Return (X, Y) of the center of cell containing provided text 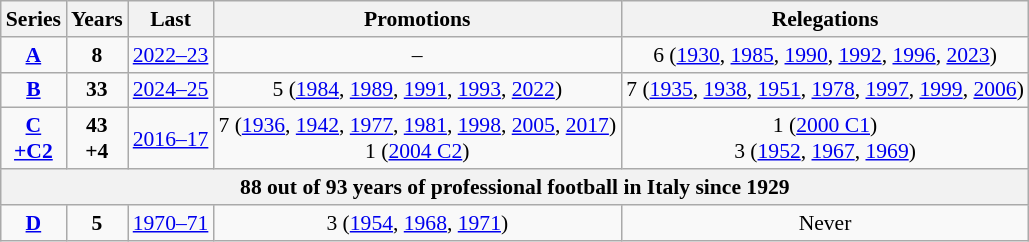
Series (34, 19)
2022–23 (171, 55)
7 (1936, 1942, 1977, 1981, 1998, 2005, 2017) 1 (2004 C2) (417, 138)
7 (1935, 1938, 1951, 1978, 1997, 1999, 2006) (825, 90)
43+4 (97, 138)
Years (97, 19)
Relegations (825, 19)
2024–25 (171, 90)
5 (1984, 1989, 1991, 1993, 2022) (417, 90)
3 (1954, 1968, 1971) (417, 223)
C+C2 (34, 138)
Last (171, 19)
6 (1930, 1985, 1990, 1992, 1996, 2023) (825, 55)
Never (825, 223)
5 (97, 223)
B (34, 90)
2016–17 (171, 138)
1 (2000 C1) 3 (1952, 1967, 1969) (825, 138)
D (34, 223)
8 (97, 55)
1970–71 (171, 223)
33 (97, 90)
Promotions (417, 19)
A (34, 55)
– (417, 55)
88 out of 93 years of professional football in Italy since 1929 (515, 187)
